From the cell containing the given text, extract its center point as [X, Y] coordinate. 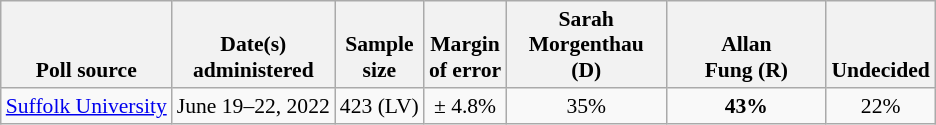
June 19–22, 2022 [254, 106]
35% [586, 106]
± 4.8% [465, 106]
Samplesize [380, 44]
AllanFung (R) [746, 44]
Date(s)administered [254, 44]
22% [880, 106]
Poll source [86, 44]
Undecided [880, 44]
Marginof error [465, 44]
SarahMorgenthau (D) [586, 44]
43% [746, 106]
Suffolk University [86, 106]
423 (LV) [380, 106]
